Capture the cell that displays the provided text and extract its (x, y) central coordinate. 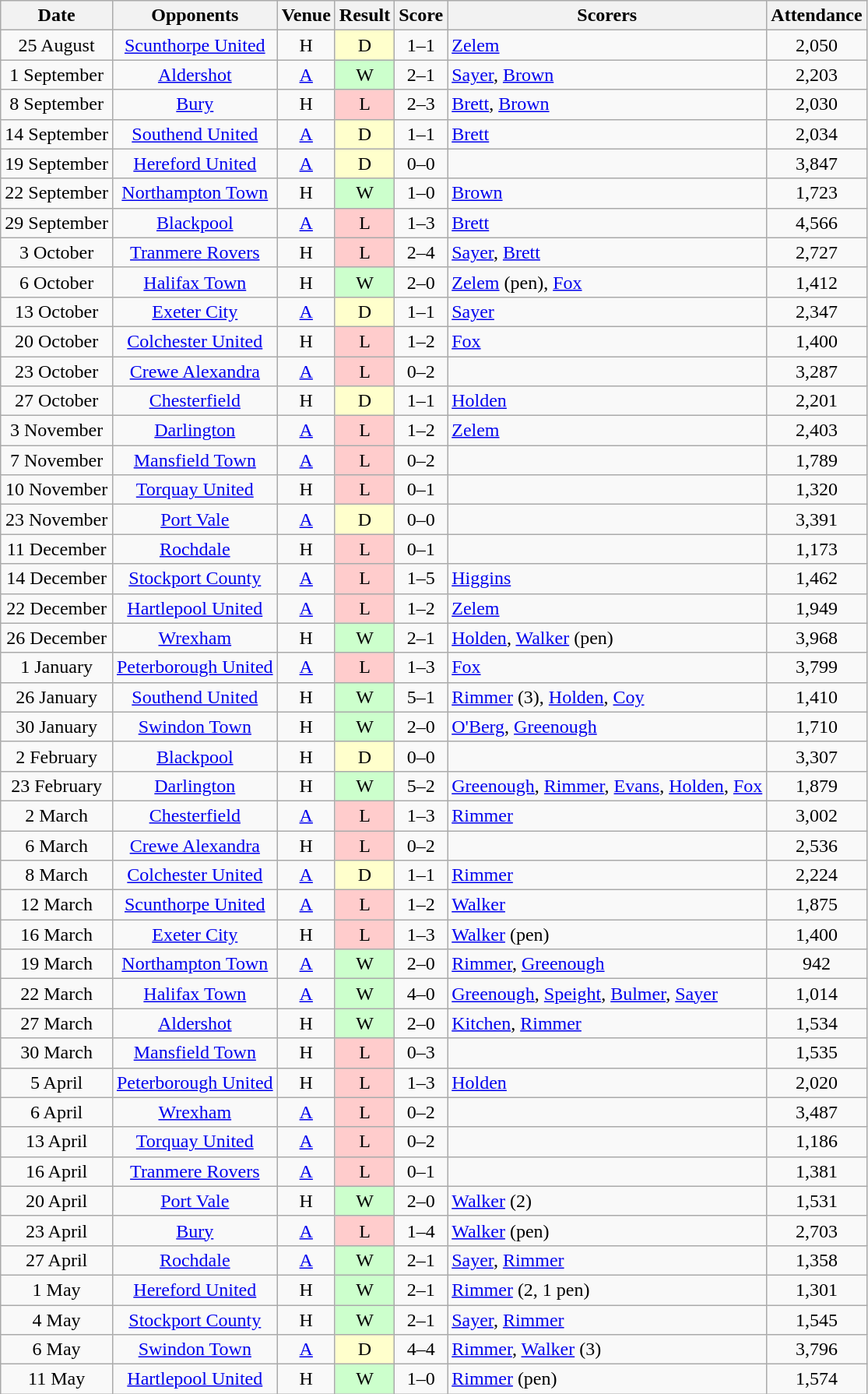
Greenough, Speight, Bulmer, Sayer (607, 994)
1,710 (817, 727)
1,789 (817, 460)
25 August (57, 45)
Attendance (817, 16)
Rimmer (pen) (607, 1379)
2–4 (421, 252)
5 April (57, 1082)
16 March (57, 935)
19 March (57, 964)
Brett, Brown (607, 104)
1,381 (817, 1171)
Venue (306, 16)
6 May (57, 1350)
16 April (57, 1171)
Greenough, Rimmer, Evans, Holden, Fox (607, 786)
22 September (57, 193)
Sayer, Brett (607, 252)
Walker (2) (607, 1201)
2,403 (817, 431)
1 January (57, 667)
1 May (57, 1290)
6 April (57, 1112)
1,875 (817, 905)
2,727 (817, 252)
8 September (57, 104)
Rimmer, Walker (3) (607, 1350)
2,203 (817, 75)
8 March (57, 875)
1,462 (817, 579)
3,847 (817, 164)
4–0 (421, 994)
Holden, Walker (pen) (607, 638)
1–4 (421, 1230)
3,391 (817, 519)
2,030 (817, 104)
Zelem (pen), Fox (607, 282)
5–2 (421, 786)
14 September (57, 134)
3,002 (817, 815)
11 December (57, 549)
5–1 (421, 697)
1,410 (817, 697)
1,535 (817, 1053)
27 October (57, 401)
23 November (57, 519)
1,879 (817, 786)
3,487 (817, 1112)
13 October (57, 312)
4–4 (421, 1350)
22 March (57, 994)
1–5 (421, 579)
23 April (57, 1230)
2 March (57, 815)
1,186 (817, 1142)
13 April (57, 1142)
1,014 (817, 994)
3,796 (817, 1350)
1,358 (817, 1260)
29 September (57, 223)
1,412 (817, 282)
26 December (57, 638)
Score (421, 16)
Result (364, 16)
6 October (57, 282)
1,320 (817, 490)
1,545 (817, 1320)
22 December (57, 608)
3 October (57, 252)
Sayer, Brown (607, 75)
1,574 (817, 1379)
27 March (57, 1023)
3 November (57, 431)
2,034 (817, 134)
7 November (57, 460)
2,050 (817, 45)
2,703 (817, 1230)
0–3 (421, 1053)
Scorers (607, 16)
20 October (57, 341)
1,949 (817, 608)
Higgins (607, 579)
11 May (57, 1379)
26 January (57, 697)
12 March (57, 905)
1,173 (817, 549)
3,307 (817, 756)
2,347 (817, 312)
30 March (57, 1053)
Opponents (195, 16)
942 (817, 964)
3,287 (817, 371)
Rimmer, Greenough (607, 964)
Rimmer (2, 1 pen) (607, 1290)
20 April (57, 1201)
3,799 (817, 667)
2,224 (817, 875)
Kitchen, Rimmer (607, 1023)
Rimmer (3), Holden, Coy (607, 697)
2 February (57, 756)
27 April (57, 1260)
1,723 (817, 193)
19 September (57, 164)
10 November (57, 490)
23 October (57, 371)
1 September (57, 75)
1,301 (817, 1290)
O'Berg, Greenough (607, 727)
3,968 (817, 638)
30 January (57, 727)
2,536 (817, 845)
6 March (57, 845)
4 May (57, 1320)
14 December (57, 579)
Date (57, 16)
2,201 (817, 401)
Sayer (607, 312)
Brown (607, 193)
23 February (57, 786)
Walker (607, 905)
2,020 (817, 1082)
1,534 (817, 1023)
1,531 (817, 1201)
2–3 (421, 104)
4,566 (817, 223)
